Extract the [x, y] coordinate from the center of the cell holding the provided text.  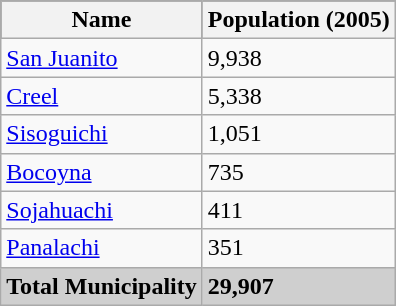
Total Municipality [102, 286]
San Juanito [102, 58]
351 [298, 248]
Sisoguichi [102, 134]
Name [102, 20]
Sojahuachi [102, 210]
411 [298, 210]
1,051 [298, 134]
5,338 [298, 96]
9,938 [298, 58]
Panalachi [102, 248]
Creel [102, 96]
Population (2005) [298, 20]
735 [298, 172]
Bocoyna [102, 172]
29,907 [298, 286]
